Find where the given text appears and provide that cell's center as (X, Y) coordinate. 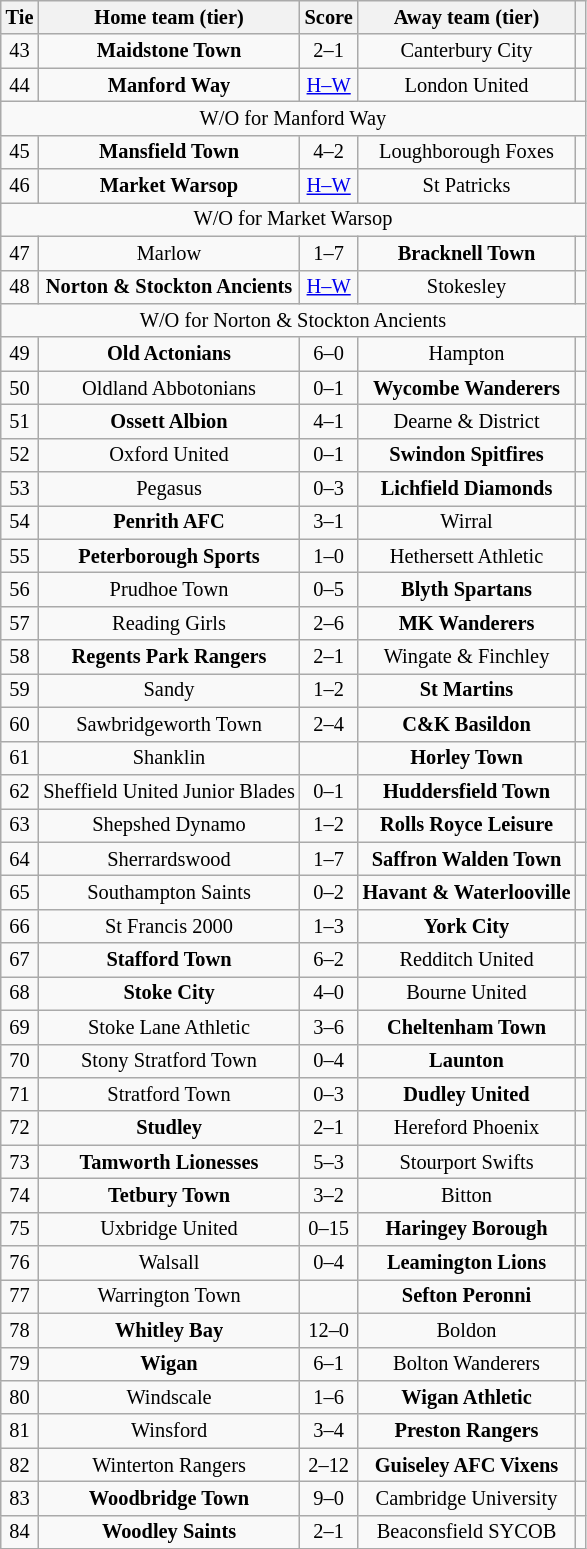
Market Warsop (168, 186)
Regents Park Rangers (168, 657)
Stratford Town (168, 1094)
81 (20, 1431)
Ossett Albion (168, 421)
Windscale (168, 1397)
Stoke Lane Athletic (168, 1027)
Wycombe Wanderers (467, 388)
Bracknell Town (467, 253)
56 (20, 589)
2–6 (329, 623)
82 (20, 1465)
Tetbury Town (168, 1195)
Guiseley AFC Vixens (467, 1465)
Hereford Phoenix (467, 1128)
C&K Basildon (467, 724)
55 (20, 556)
Hampton (467, 354)
St Patricks (467, 186)
2–4 (329, 724)
Stafford Town (168, 960)
St Martins (467, 690)
W/O for Norton & Stockton Ancients (293, 320)
66 (20, 926)
Loughborough Foxes (467, 152)
Huddersfield Town (467, 791)
80 (20, 1397)
Boldon (467, 1330)
Home team (tier) (168, 17)
Lichfield Diamonds (467, 489)
Canterbury City (467, 51)
3–1 (329, 522)
Havant & Waterlooville (467, 892)
84 (20, 1532)
W/O for Manford Way (293, 118)
44 (20, 85)
68 (20, 993)
Whitley Bay (168, 1330)
60 (20, 724)
Mansfield Town (168, 152)
0–15 (329, 1229)
79 (20, 1364)
Stourport Swifts (467, 1162)
Tie (20, 17)
Score (329, 17)
49 (20, 354)
3–6 (329, 1027)
73 (20, 1162)
Prudhoe Town (168, 589)
64 (20, 859)
Woodley Saints (168, 1532)
76 (20, 1263)
67 (20, 960)
72 (20, 1128)
61 (20, 758)
Southampton Saints (168, 892)
Oxford United (168, 455)
48 (20, 287)
3–4 (329, 1431)
78 (20, 1330)
Leamington Lions (467, 1263)
Stokesley (467, 287)
Horley Town (467, 758)
46 (20, 186)
9–0 (329, 1498)
Shanklin (168, 758)
Wigan (168, 1364)
Sheffield United Junior Blades (168, 791)
65 (20, 892)
45 (20, 152)
1–3 (329, 926)
59 (20, 690)
Sandy (168, 690)
Cheltenham Town (467, 1027)
Wigan Athletic (467, 1397)
63 (20, 825)
70 (20, 1061)
1–6 (329, 1397)
London United (467, 85)
4–1 (329, 421)
74 (20, 1195)
Marlow (168, 253)
Peterborough Sports (168, 556)
51 (20, 421)
Dearne & District (467, 421)
6–2 (329, 960)
Reading Girls (168, 623)
4–2 (329, 152)
Oldland Abbotonians (168, 388)
St Francis 2000 (168, 926)
Sefton Peronni (467, 1296)
Hethersett Athletic (467, 556)
69 (20, 1027)
Bourne United (467, 993)
6–0 (329, 354)
Sherrardswood (168, 859)
Stony Stratford Town (168, 1061)
Woodbridge Town (168, 1498)
Shepshed Dynamo (168, 825)
0–5 (329, 589)
Studley (168, 1128)
Sawbridgeworth Town (168, 724)
Wingate & Finchley (467, 657)
1–0 (329, 556)
4–0 (329, 993)
Manford Way (168, 85)
71 (20, 1094)
MK Wanderers (467, 623)
Uxbridge United (168, 1229)
W/O for Market Warsop (293, 219)
3–2 (329, 1195)
Pegasus (168, 489)
Old Actonians (168, 354)
Stoke City (168, 993)
Maidstone Town (168, 51)
50 (20, 388)
54 (20, 522)
Preston Rangers (467, 1431)
53 (20, 489)
Cambridge University (467, 1498)
43 (20, 51)
47 (20, 253)
77 (20, 1296)
57 (20, 623)
Swindon Spitfires (467, 455)
Norton & Stockton Ancients (168, 287)
Winsford (168, 1431)
Launton (467, 1061)
6–1 (329, 1364)
Redditch United (467, 960)
Walsall (168, 1263)
62 (20, 791)
75 (20, 1229)
Wirral (467, 522)
Haringey Borough (467, 1229)
Beaconsfield SYCOB (467, 1532)
Dudley United (467, 1094)
Rolls Royce Leisure (467, 825)
Saffron Walden Town (467, 859)
Blyth Spartans (467, 589)
York City (467, 926)
Bolton Wanderers (467, 1364)
Away team (tier) (467, 17)
5–3 (329, 1162)
12–0 (329, 1330)
Warrington Town (168, 1296)
Penrith AFC (168, 522)
0–2 (329, 892)
58 (20, 657)
Bitton (467, 1195)
52 (20, 455)
2–12 (329, 1465)
Winterton Rangers (168, 1465)
83 (20, 1498)
Tamworth Lionesses (168, 1162)
